From the cell containing the given text, extract its center point as [X, Y] coordinate. 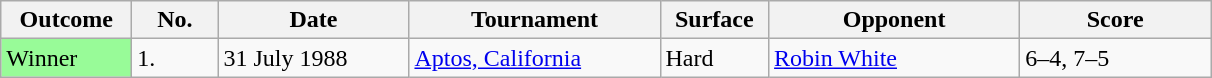
Outcome [66, 20]
Robin White [894, 58]
1. [175, 58]
Aptos, California [534, 58]
Winner [66, 58]
Opponent [894, 20]
Hard [714, 58]
Surface [714, 20]
Tournament [534, 20]
Date [314, 20]
No. [175, 20]
Score [1116, 20]
31 July 1988 [314, 58]
6–4, 7–5 [1116, 58]
